Extract the [x, y] coordinate from the center of the cell holding the provided text.  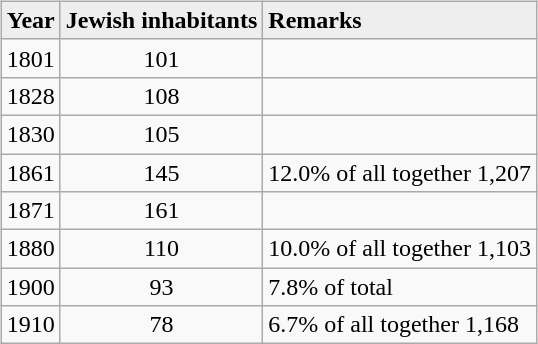
Remarks [400, 20]
6.7% of all together 1,168 [400, 325]
93 [161, 287]
1900 [30, 287]
101 [161, 58]
161 [161, 211]
1801 [30, 58]
1828 [30, 96]
1910 [30, 325]
78 [161, 325]
1861 [30, 173]
1871 [30, 211]
145 [161, 173]
105 [161, 134]
110 [161, 249]
12.0% of all together 1,207 [400, 173]
108 [161, 96]
1830 [30, 134]
1880 [30, 249]
Year [30, 20]
Jewish inhabitants [161, 20]
10.0% of all together 1,103 [400, 249]
7.8% of total [400, 287]
